Determine the (X, Y) coordinate at the center of the cell enclosing the given text.  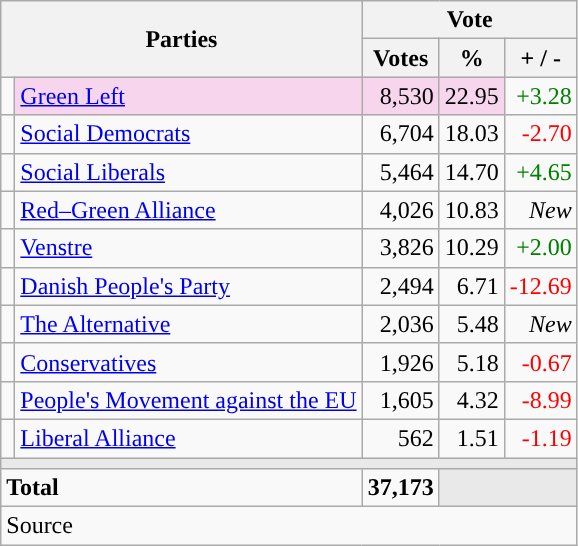
Vote (470, 20)
10.29 (472, 248)
1,605 (400, 400)
6.71 (472, 286)
8,530 (400, 96)
Conservatives (188, 362)
562 (400, 438)
Parties (182, 39)
2,494 (400, 286)
% (472, 58)
Social Liberals (188, 172)
1.51 (472, 438)
+4.65 (540, 172)
Social Democrats (188, 134)
6,704 (400, 134)
Venstre (188, 248)
4.32 (472, 400)
Votes (400, 58)
4,026 (400, 210)
5.18 (472, 362)
22.95 (472, 96)
Green Left (188, 96)
Red–Green Alliance (188, 210)
37,173 (400, 488)
-2.70 (540, 134)
+2.00 (540, 248)
2,036 (400, 324)
5.48 (472, 324)
-12.69 (540, 286)
Liberal Alliance (188, 438)
5,464 (400, 172)
18.03 (472, 134)
The Alternative (188, 324)
Total (182, 488)
+ / - (540, 58)
1,926 (400, 362)
-0.67 (540, 362)
+3.28 (540, 96)
People's Movement against the EU (188, 400)
Source (290, 526)
10.83 (472, 210)
14.70 (472, 172)
-1.19 (540, 438)
-8.99 (540, 400)
Danish People's Party (188, 286)
3,826 (400, 248)
